For the text-containing cell, return its midpoint in (X, Y) coordinate format. 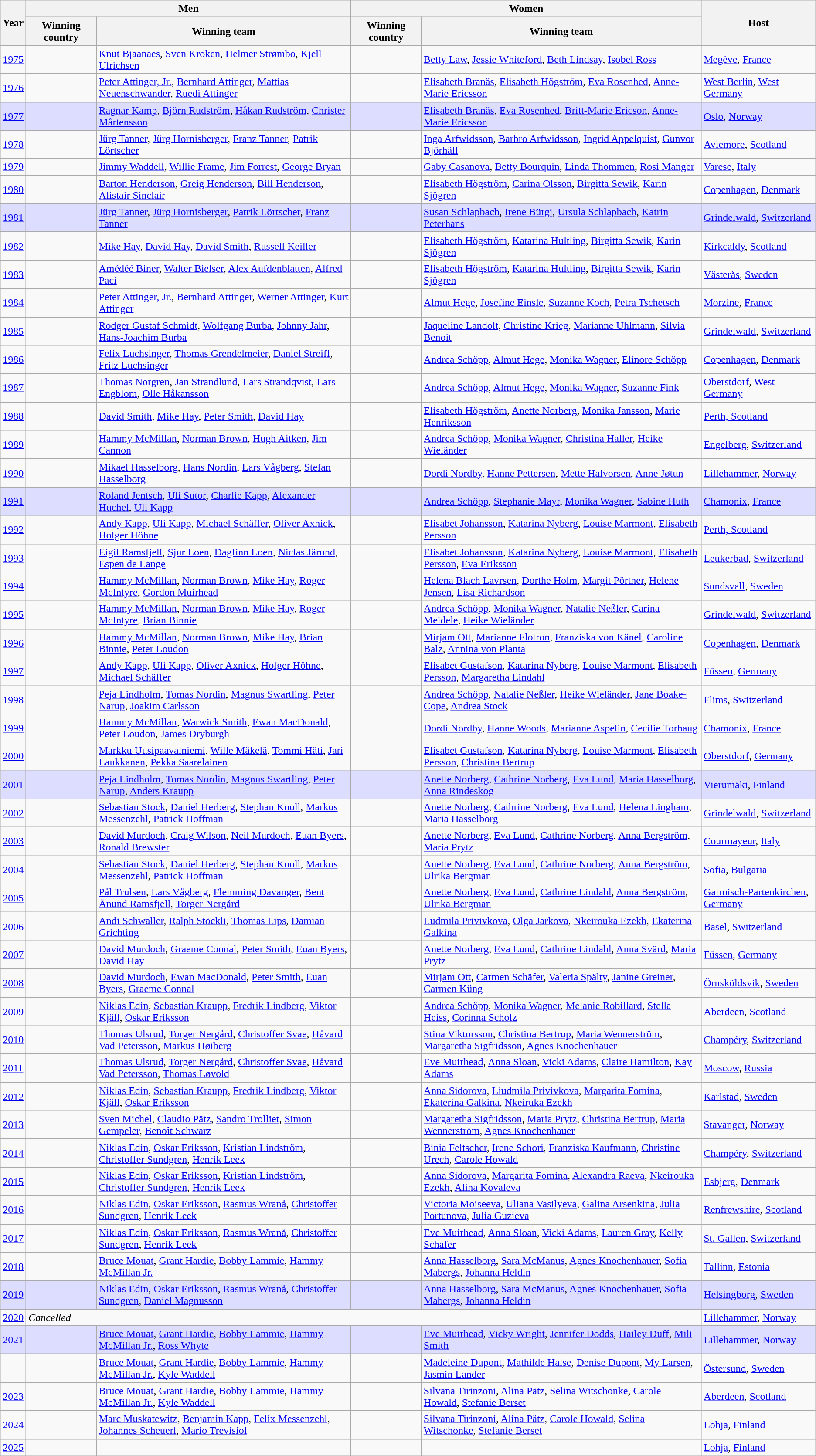
Elisabeth Högström, Anette Norberg, Monika Jansson, Marie Henriksson (561, 416)
2006 (13, 926)
Hammy McMillan, Norman Brown, Hugh Aitken, Jim Cannon (224, 444)
Östersund, Sweden (758, 1368)
Bruce Mouat, Grant Hardie, Bobby Lammie, Hammy McMillan Jr. (224, 1267)
Eve Muirhead, Vicky Wright, Jennifer Dodds, Hailey Duff, Mili Smith (561, 1340)
Thomas Norgren, Jan Strandlund, Lars Strandqvist, Lars Engblom, Olle Håkansson (224, 388)
2002 (13, 813)
Victoria Moiseeva, Uliana Vasilyeva, Galina Arsenkina, Julia Portunova, Julia Guzieva (561, 1209)
2024 (13, 1425)
Andy Kapp, Uli Kapp, Michael Schäffer, Oliver Axnick, Holger Höhne (224, 530)
Felix Luchsinger, Thomas Grendelmeier, Daniel Streiff, Fritz Luchsinger (224, 360)
Helena Blach Lavrsen, Dorthe Holm, Margit Pörtner, Helene Jensen, Lisa Richardson (561, 586)
David Murdoch, Ewan MacDonald, Peter Smith, Euan Byers, Graeme Connal (224, 983)
2000 (13, 756)
Eve Muirhead, Anna Sloan, Vicki Adams, Claire Hamilton, Kay Adams (561, 1068)
Anna Sidorova, Liudmila Privivkova, Margarita Fomina, Ekaterina Galkina, Nkeiruka Ezekh (561, 1096)
Mirjam Ott, Carmen Schäfer, Valeria Spälty, Janine Greiner, Carmen Küng (561, 983)
2019 (13, 1295)
Andrea Schöpp, Almut Hege, Monika Wagner, Elinore Schöpp (561, 360)
Flims, Switzerland (758, 700)
1990 (13, 473)
Andrea Schöpp, Stephanie Mayr, Monika Wagner, Sabine Huth (561, 501)
Mike Hay, David Hay, David Smith, Russell Keiller (224, 246)
Elisabet Gustafson, Katarina Nyberg, Louise Marmont, Elisabeth Persson, Christina Bertrup (561, 756)
1980 (13, 189)
Varese, Italy (758, 167)
Anette Norberg, Eva Lund, Cathrine Norberg, Anna Bergström, Ulrika Bergman (561, 870)
1985 (13, 331)
Almut Hege, Josefine Einsle, Suzanne Koch, Petra Tschetsch (561, 302)
2001 (13, 784)
Andrea Schöpp, Monika Wagner, Christina Haller, Heike Wieländer (561, 444)
2015 (13, 1182)
Margaretha Sigfridsson, Maria Prytz, Christina Bertrup, Maria Wennerström, Agnes Knochenhauer (561, 1125)
Sven Michel, Claudio Pätz, Sandro Trolliet, Simon Gempeler, Benoît Schwarz (224, 1125)
1989 (13, 444)
Elisabet Johansson, Katarina Nyberg, Louise Marmont, Elisabeth Persson, Eva Eriksson (561, 558)
Mirjam Ott, Marianne Flotron, Franziska von Känel, Caroline Balz, Annina von Planta (561, 643)
1994 (13, 586)
Sundsvall, Sweden (758, 586)
Ragnar Kamp, Björn Rudström, Håkan Rudström, Christer Mårtensson (224, 116)
2014 (13, 1153)
Anette Norberg, Eva Lund, Cathrine Norberg, Anna Bergström, Maria Prytz (561, 842)
Men (188, 9)
Stina Viktorsson, Christina Bertrup, Maria Wennerström, Margaretha Sigfridsson, Agnes Knochenhauer (561, 1040)
2018 (13, 1267)
Courmayeur, Italy (758, 842)
Silvana Tirinzoni, Alina Pätz, Selina Witschonke, Carole Howald, Stefanie Berset (561, 1397)
Dordi Nordby, Hanne Pettersen, Mette Halvorsen, Anne Jøtun (561, 473)
Gaby Casanova, Betty Bourquin, Linda Thommen, Rosi Manger (561, 167)
Andi Schwaller, Ralph Stöckli, Thomas Lips, Damian Grichting (224, 926)
Moscow, Russia (758, 1068)
Thomas Ulsrud, Torger Nergård, Christoffer Svae, Håvard Vad Petersson, Thomas Løvold (224, 1068)
1981 (13, 218)
Year (13, 23)
1991 (13, 501)
Jaqueline Landolt, Christine Krieg, Marianne Uhlmann, Silvia Benoit (561, 331)
Oberstdorf, Germany (758, 756)
Sofia, Bulgaria (758, 870)
Markku Uusipaavalniemi, Wille Mäkelä, Tommi Häti, Jari Laukkanen, Pekka Saarelainen (224, 756)
Helsingborg, Sweden (758, 1295)
2009 (13, 1012)
Anette Norberg, Cathrine Norberg, Eva Lund, Helena Lingham, Maria Hasselborg (561, 813)
Inga Arfwidsson, Barbro Arfwidsson, Ingrid Appelquist, Gunvor Björhäll (561, 145)
1983 (13, 274)
Stavanger, Norway (758, 1125)
Anette Norberg, Cathrine Norberg, Eva Lund, Maria Hasselborg, Anna Rindeskog (561, 784)
Elisabeth Högström, Carina Olsson, Birgitta Sewik, Karin Sjögren (561, 189)
1999 (13, 728)
2003 (13, 842)
Esbjerg, Denmark (758, 1182)
Hammy McMillan, Norman Brown, Mike Hay, Brian Binnie, Peter Loudon (224, 643)
Örnsköldsvik, Sweden (758, 983)
2004 (13, 870)
Silvana Tirinzoni, Alina Pätz, Carole Howald, Selina Witschonke, Stefanie Berset (561, 1425)
1998 (13, 700)
Andrea Schöpp, Monika Wagner, Natalie Neßler, Carina Meidele, Heike Wieländer (561, 614)
Binia Feltscher, Irene Schori, Franziska Kaufmann, Christine Urech, Carole Howald (561, 1153)
Aviemore, Scotland (758, 145)
Leukerbad, Switzerland (758, 558)
2010 (13, 1040)
1977 (13, 116)
David Murdoch, Graeme Connal, Peter Smith, Euan Byers, David Hay (224, 955)
1993 (13, 558)
Megève, France (758, 59)
Elisabet Johansson, Katarina Nyberg, Louise Marmont, Elisabeth Persson (561, 530)
1986 (13, 360)
Peja Lindholm, Tomas Nordin, Magnus Swartling, Peter Narup, Anders Kraupp (224, 784)
Elisabeth Branäs, Eva Rosenhed, Britt-Marie Ericson, Anne-Marie Ericsson (561, 116)
Renfrewshire, Scotland (758, 1209)
Andrea Schöpp, Almut Hege, Monika Wagner, Suzanne Fink (561, 388)
1995 (13, 614)
Knut Bjaanaes, Sven Kroken, Helmer Strømbo, Kjell Ulrichsen (224, 59)
Thomas Ulsrud, Torger Nergård, Christoffer Svae, Håvard Vad Petersson, Markus Høiberg (224, 1040)
Jimmy Waddell, Willie Frame, Jim Forrest, George Bryan (224, 167)
Anna Sidorova, Margarita Fomina, Alexandra Raeva, Nkeirouka Ezekh, Alina Kovaleva (561, 1182)
Peter Attinger, Jr., Bernhard Attinger, Mattias Neuenschwander, Ruedi Attinger (224, 88)
Cancelled (364, 1317)
Betty Law, Jessie Whiteford, Beth Lindsay, Isobel Ross (561, 59)
Rodger Gustaf Schmidt, Wolfgang Burba, Johnny Jahr, Hans-Joachim Burba (224, 331)
St. Gallen, Switzerland (758, 1238)
Västerås, Sweden (758, 274)
Kirkcaldy, Scotland (758, 246)
Amédéé Biner, Walter Bielser, Alex Aufdenblatten, Alfred Paci (224, 274)
Peja Lindholm, Tomas Nordin, Magnus Swartling, Peter Narup, Joakim Carlsson (224, 700)
2023 (13, 1397)
Women (526, 9)
Hammy McMillan, Norman Brown, Mike Hay, Roger McIntyre, Gordon Muirhead (224, 586)
Karlstad, Sweden (758, 1096)
Pål Trulsen, Lars Vågberg, Flemming Davanger, Bent Ånund Ramsfjell, Torger Nergård (224, 898)
Andrea Schöpp, Natalie Neßler, Heike Wieländer, Jane Boake-Cope, Andrea Stock (561, 700)
2011 (13, 1068)
Dordi Nordby, Hanne Woods, Marianne Aspelin, Cecilie Torhaug (561, 728)
Barton Henderson, Greig Henderson, Bill Henderson, Alistair Sinclair (224, 189)
Elisabeth Branäs, Elisabeth Högström, Eva Rosenhed, Anne-Marie Ericsson (561, 88)
2017 (13, 1238)
David Murdoch, Craig Wilson, Neil Murdoch, Euan Byers, Ronald Brewster (224, 842)
Bruce Mouat, Grant Hardie, Bobby Lammie, Hammy McMillan Jr., Ross Whyte (224, 1340)
Mikael Hasselborg, Hans Nordin, Lars Vågberg, Stefan Hasselborg (224, 473)
1992 (13, 530)
2008 (13, 983)
1987 (13, 388)
Marc Muskatewitz, Benjamin Kapp, Felix Messenzehl, Johannes Scheuerl, Mario Trevisiol (224, 1425)
2016 (13, 1209)
Elisabet Gustafson, Katarina Nyberg, Louise Marmont, Elisabeth Persson, Margaretha Lindahl (561, 671)
Hammy McMillan, Warwick Smith, Ewan MacDonald, Peter Loudon, James Dryburgh (224, 728)
Madeleine Dupont, Mathilde Halse, Denise Dupont, My Larsen, Jasmin Lander (561, 1368)
West Berlin, West Germany (758, 88)
2020 (13, 1317)
2012 (13, 1096)
1997 (13, 671)
1982 (13, 246)
1979 (13, 167)
Andrea Schöpp, Monika Wagner, Melanie Robillard, Stella Heiss, Corinna Scholz (561, 1012)
Basel, Switzerland (758, 926)
Anette Norberg, Eva Lund, Cathrine Lindahl, Anna Bergström, Ulrika Bergman (561, 898)
Andy Kapp, Uli Kapp, Oliver Axnick, Holger Höhne, Michael Schäffer (224, 671)
David Smith, Mike Hay, Peter Smith, David Hay (224, 416)
1996 (13, 643)
Vierumäki, Finland (758, 784)
2005 (13, 898)
1984 (13, 302)
Morzine, France (758, 302)
Roland Jentsch, Uli Sutor, Charlie Kapp, Alexander Huchel, Uli Kapp (224, 501)
2007 (13, 955)
Peter Attinger, Jr., Bernhard Attinger, Werner Attinger, Kurt Attinger (224, 302)
Eigil Ramsfjell, Sjur Loen, Dagfinn Loen, Niclas Järund, Espen de Lange (224, 558)
1976 (13, 88)
Niklas Edin, Oskar Eriksson, Rasmus Wranå, Christoffer Sundgren, Daniel Magnusson (224, 1295)
Eve Muirhead, Anna Sloan, Vicki Adams, Lauren Gray, Kelly Schafer (561, 1238)
Jürg Tanner, Jürg Hornisberger, Patrik Lörtscher, Franz Tanner (224, 218)
Anette Norberg, Eva Lund, Cathrine Lindahl, Anna Svärd, Maria Prytz (561, 955)
Hammy McMillan, Norman Brown, Mike Hay, Roger McIntyre, Brian Binnie (224, 614)
Jürg Tanner, Jürg Hornisberger, Franz Tanner, Patrik Lörtscher (224, 145)
1988 (13, 416)
2013 (13, 1125)
Oberstdorf, West Germany (758, 388)
Ludmila Privivkova, Olga Jarkova, Nkeirouka Ezekh, Ekaterina Galkina (561, 926)
Garmisch-Partenkirchen, Germany (758, 898)
2021 (13, 1340)
1978 (13, 145)
Engelberg, Switzerland (758, 444)
Oslo, Norway (758, 116)
1975 (13, 59)
Susan Schlapbach, Irene Bürgi, Ursula Schlapbach, Katrin Peterhans (561, 218)
Host (758, 23)
2025 (13, 1447)
Tallinn, Estonia (758, 1267)
